Detect which cell encompasses the target text, then output its [x, y] center coordinate. 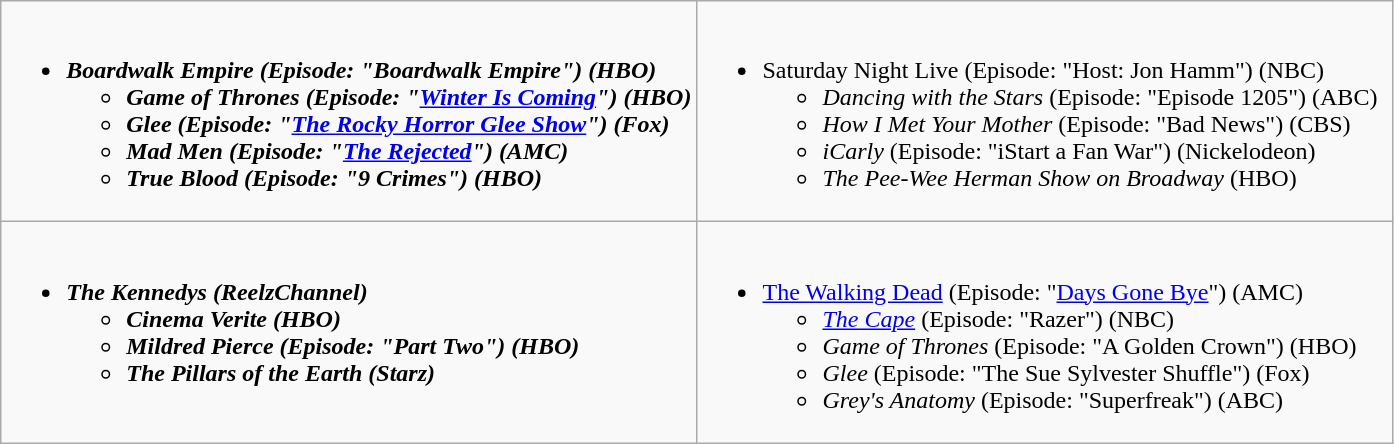
The Kennedys (ReelzChannel)Cinema Verite (HBO)Mildred Pierce (Episode: "Part Two") (HBO)The Pillars of the Earth (Starz) [349, 332]
